Search for the cell housing the specified text and yield its (x, y) center coordinate. 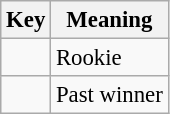
Key (26, 20)
Meaning (110, 20)
Past winner (110, 95)
Rookie (110, 58)
